Extract the (X, Y) coordinate from the center of the cell holding the provided text.  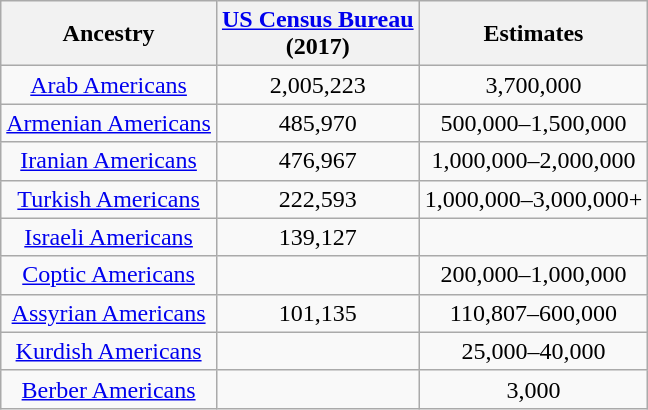
1,000,000–2,000,000 (534, 161)
25,000–40,000 (534, 351)
500,000–1,500,000 (534, 123)
2,005,223 (318, 85)
1,000,000–3,000,000+ (534, 199)
Iranian Americans (109, 161)
Ancestry (109, 34)
Kurdish Americans (109, 351)
3,700,000 (534, 85)
485,970 (318, 123)
Berber Americans (109, 389)
101,135 (318, 313)
222,593 (318, 199)
Estimates (534, 34)
110,807–600,000 (534, 313)
200,000–1,000,000 (534, 275)
Arab Americans (109, 85)
139,127 (318, 237)
Coptic Americans (109, 275)
Turkish Americans (109, 199)
Armenian Americans (109, 123)
Israeli Americans (109, 237)
US Census Bureau (2017) (318, 34)
Assyrian Americans (109, 313)
476,967 (318, 161)
3,000 (534, 389)
